Return the (X, Y) coordinate for the center point of the cell that contains the specified text.  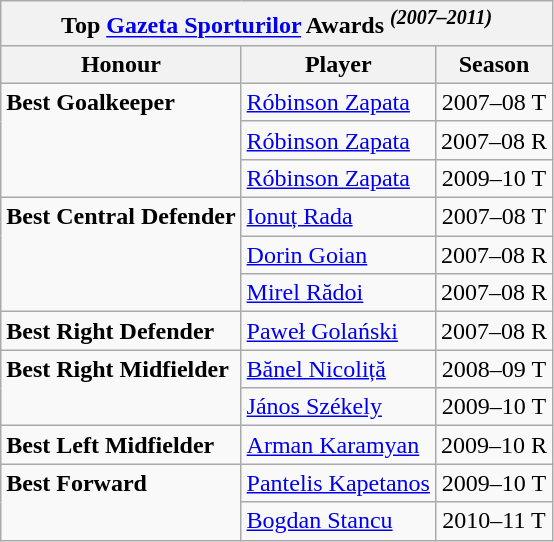
2008–09 T (494, 369)
Honour (121, 64)
Ionuț Rada (338, 217)
Season (494, 64)
Top Gazeta Sporturilor Awards (2007–2011) (277, 24)
János Székely (338, 407)
Bogdan Stancu (338, 521)
Best Right Midfielder (121, 388)
Best Forward (121, 502)
Best Left Midfielder (121, 445)
Mirel Rădoi (338, 293)
Bănel Nicoliță (338, 369)
Player (338, 64)
2010–11 T (494, 521)
Paweł Golański (338, 331)
Arman Karamyan (338, 445)
Pantelis Kapetanos (338, 483)
Best Right Defender (121, 331)
Dorin Goian (338, 255)
Best Goalkeeper (121, 140)
Best Central Defender (121, 255)
2009–10 R (494, 445)
